Scan for the cell matching the given text and deliver its (x, y) coordinate at center. 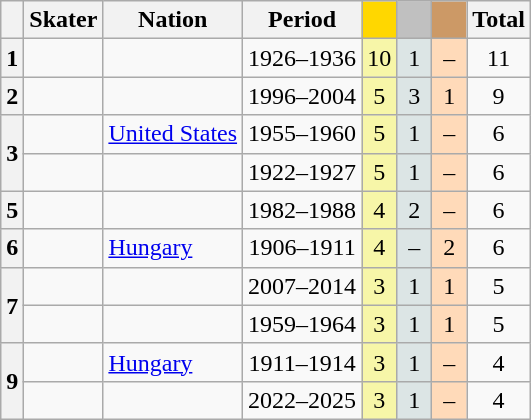
Skater (64, 20)
7 (12, 305)
Nation (173, 20)
Total (499, 20)
10 (380, 58)
United States (173, 134)
1982–1988 (302, 210)
1926–1936 (302, 58)
1911–1914 (302, 362)
1959–1964 (302, 324)
2007–2014 (302, 286)
1955–1960 (302, 134)
2022–2025 (302, 400)
1922–1927 (302, 172)
Period (302, 20)
1996–2004 (302, 96)
1906–1911 (302, 248)
11 (499, 58)
